Return (X, Y) of the center of cell containing provided text 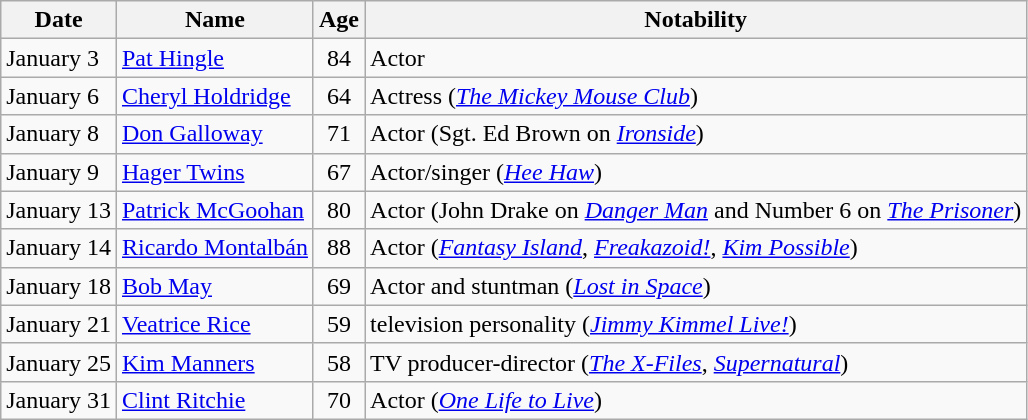
84 (338, 58)
Patrick McGoohan (214, 210)
88 (338, 248)
Ricardo Montalbán (214, 248)
Name (214, 20)
Actress (The Mickey Mouse Club) (696, 96)
Kim Manners (214, 362)
Clint Ritchie (214, 400)
64 (338, 96)
Cheryl Holdridge (214, 96)
59 (338, 324)
TV producer-director (The X-Files, Supernatural) (696, 362)
Actor/singer (Hee Haw) (696, 172)
January 25 (59, 362)
January 14 (59, 248)
Notability (696, 20)
71 (338, 134)
January 13 (59, 210)
69 (338, 286)
Actor (One Life to Live) (696, 400)
67 (338, 172)
Bob May (214, 286)
January 18 (59, 286)
January 8 (59, 134)
Actor and stuntman (Lost in Space) (696, 286)
January 6 (59, 96)
Actor (Fantasy Island, Freakazoid!, Kim Possible) (696, 248)
Pat Hingle (214, 58)
Actor (John Drake on Danger Man and Number 6 on The Prisoner) (696, 210)
58 (338, 362)
January 21 (59, 324)
Date (59, 20)
Veatrice Rice (214, 324)
television personality (Jimmy Kimmel Live!) (696, 324)
Age (338, 20)
80 (338, 210)
Actor (696, 58)
January 31 (59, 400)
January 3 (59, 58)
Don Galloway (214, 134)
Actor (Sgt. Ed Brown on Ironside) (696, 134)
January 9 (59, 172)
Hager Twins (214, 172)
70 (338, 400)
